Pinpoint the cell where the given text exists, returning its (x, y) midpoint coordinate. 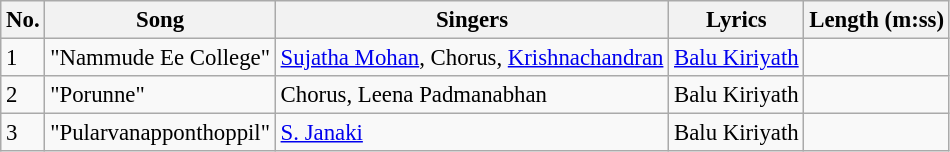
"Pularvanapponthoppil" (160, 133)
Singers (472, 20)
2 (23, 95)
3 (23, 133)
Length (m:ss) (876, 20)
"Porunne" (160, 95)
Song (160, 20)
Sujatha Mohan, Chorus, Krishnachandran (472, 58)
No. (23, 20)
S. Janaki (472, 133)
"Nammude Ee College" (160, 58)
Lyrics (736, 20)
Chorus, Leena Padmanabhan (472, 95)
1 (23, 58)
